Scan for the cell matching the given text and deliver its [X, Y] coordinate at center. 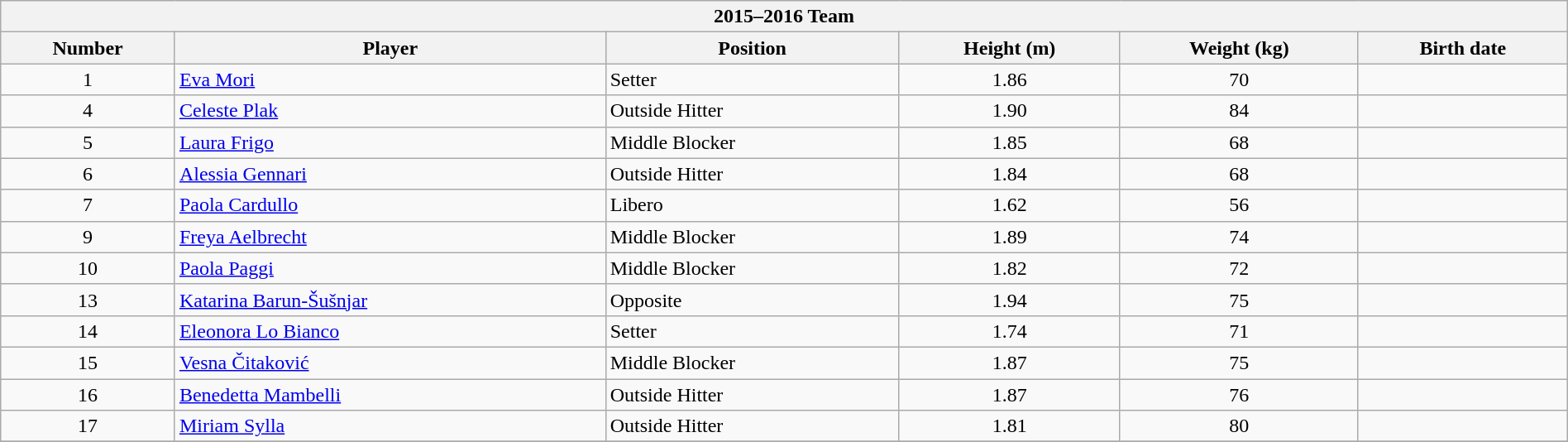
70 [1239, 79]
1.84 [1009, 174]
5 [88, 142]
Height (m) [1009, 48]
6 [88, 174]
2015–2016 Team [784, 17]
Number [88, 48]
4 [88, 111]
1.62 [1009, 205]
1.90 [1009, 111]
Birth date [1462, 48]
Celeste Plak [390, 111]
Eleonora Lo Bianco [390, 331]
Player [390, 48]
76 [1239, 395]
1.74 [1009, 331]
9 [88, 237]
84 [1239, 111]
Eva Mori [390, 79]
13 [88, 300]
Position [753, 48]
Paola Cardullo [390, 205]
1.85 [1009, 142]
14 [88, 331]
Freya Aelbrecht [390, 237]
1.82 [1009, 268]
1.81 [1009, 426]
7 [88, 205]
Paola Paggi [390, 268]
1.89 [1009, 237]
Katarina Barun-Šušnjar [390, 300]
72 [1239, 268]
80 [1239, 426]
Libero [753, 205]
Laura Frigo [390, 142]
74 [1239, 237]
Miriam Sylla [390, 426]
16 [88, 395]
Opposite [753, 300]
1.86 [1009, 79]
1 [88, 79]
15 [88, 363]
56 [1239, 205]
1.94 [1009, 300]
Vesna Čitaković [390, 363]
71 [1239, 331]
17 [88, 426]
Weight (kg) [1239, 48]
Benedetta Mambelli [390, 395]
10 [88, 268]
Alessia Gennari [390, 174]
